Capture the cell that displays the provided text and extract its [x, y] central coordinate. 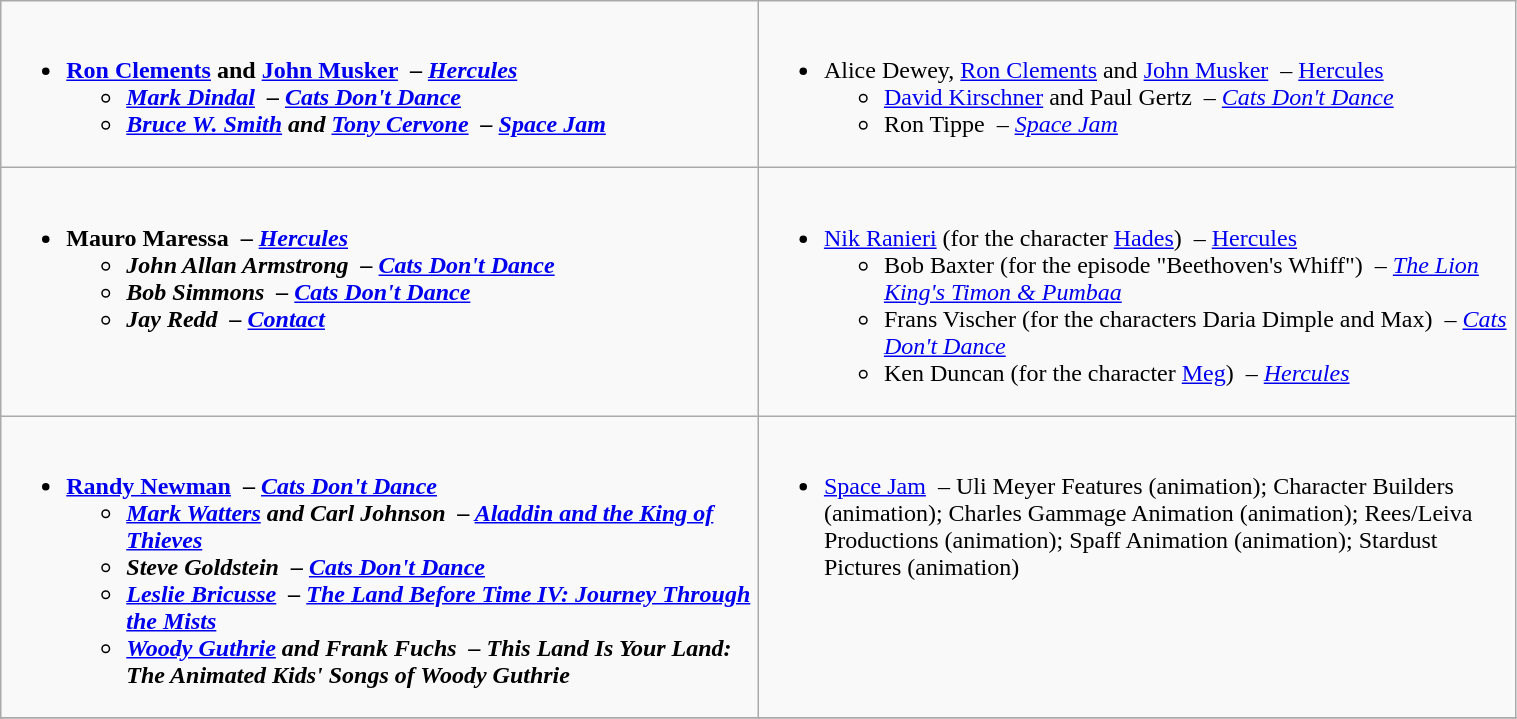
Mauro Maressa – HerculesJohn Allan Armstrong – Cats Don't DanceBob Simmons – Cats Don't DanceJay Redd – Contact [380, 292]
Alice Dewey, Ron Clements and John Musker – HerculesDavid Kirschner and Paul Gertz – Cats Don't DanceRon Tippe – Space Jam [1137, 84]
Ron Clements and John Musker – HerculesMark Dindal – Cats Don't DanceBruce W. Smith and Tony Cervone – Space Jam [380, 84]
